Search for the cell housing the specified text and yield its (X, Y) center coordinate. 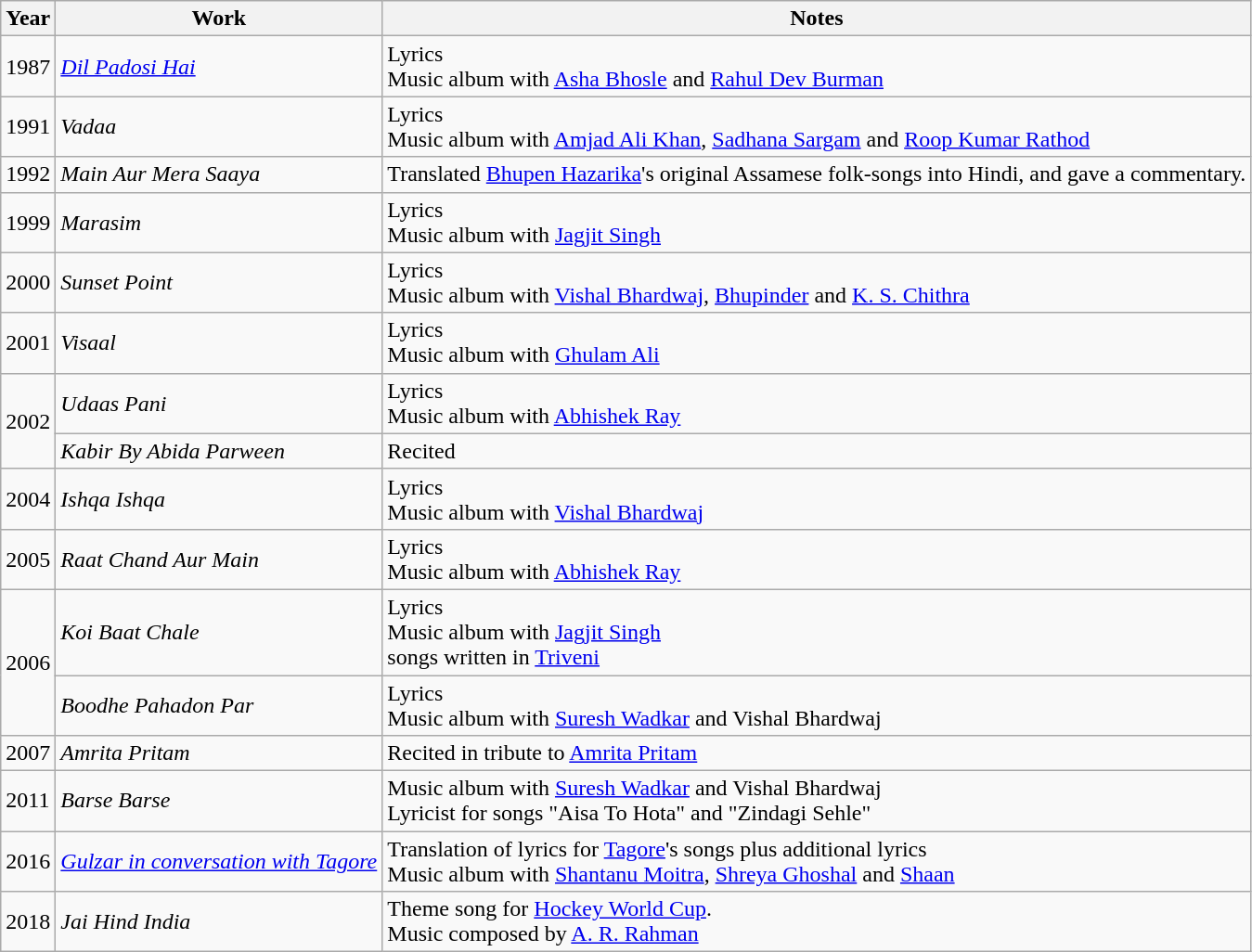
Vadaa (219, 126)
Jai Hind India (219, 922)
Ishqa Ishqa (219, 499)
Theme song for Hockey World Cup.Music composed by A. R. Rahman (817, 922)
Recited in tribute to Amrita Pritam (817, 753)
2005 (28, 559)
LyricsMusic album with Asha Bhosle and Rahul Dev Burman (817, 67)
Kabir By Abida Parween (219, 451)
Visaal (219, 343)
1999 (28, 223)
Music album with Suresh Wadkar and Vishal BhardwajLyricist for songs "Aisa To Hota" and "Zindagi Sehle" (817, 802)
Lyrics Music album with Vishal Bhardwaj (817, 499)
Year (28, 19)
1987 (28, 67)
Lyrics Music album with Amjad Ali Khan, Sadhana Sargam and Roop Kumar Rathod (817, 126)
Translation of lyrics for Tagore's songs plus additional lyricsMusic album with Shantanu Moitra, Shreya Ghoshal and Shaan (817, 861)
LyricsMusic album with Ghulam Ali (817, 343)
2002 (28, 421)
LyricsMusic album with Suresh Wadkar and Vishal Bhardwaj (817, 705)
Raat Chand Aur Main (219, 559)
Lyrics Music album with Jagjit Singhsongs written in Triveni (817, 632)
2001 (28, 343)
1991 (28, 126)
Translated Bhupen Hazarika's original Assamese folk-songs into Hindi, and gave a commentary. (817, 174)
2016 (28, 861)
Boodhe Pahadon Par (219, 705)
Koi Baat Chale (219, 632)
Barse Barse (219, 802)
LyricsMusic album with Jagjit Singh (817, 223)
Sunset Point (219, 282)
Amrita Pritam (219, 753)
Notes (817, 19)
Udaas Pani (219, 403)
Recited (817, 451)
Dil Padosi Hai (219, 67)
2000 (28, 282)
2011 (28, 802)
2018 (28, 922)
Gulzar in conversation with Tagore (219, 861)
LyricsMusic album with Vishal Bhardwaj, Bhupinder and K. S. Chithra (817, 282)
Marasim (219, 223)
Main Aur Mera Saaya (219, 174)
1992 (28, 174)
2007 (28, 753)
2004 (28, 499)
2006 (28, 663)
Work (219, 19)
